Output the (x, y) coordinate of the center of the cell containing the given text.  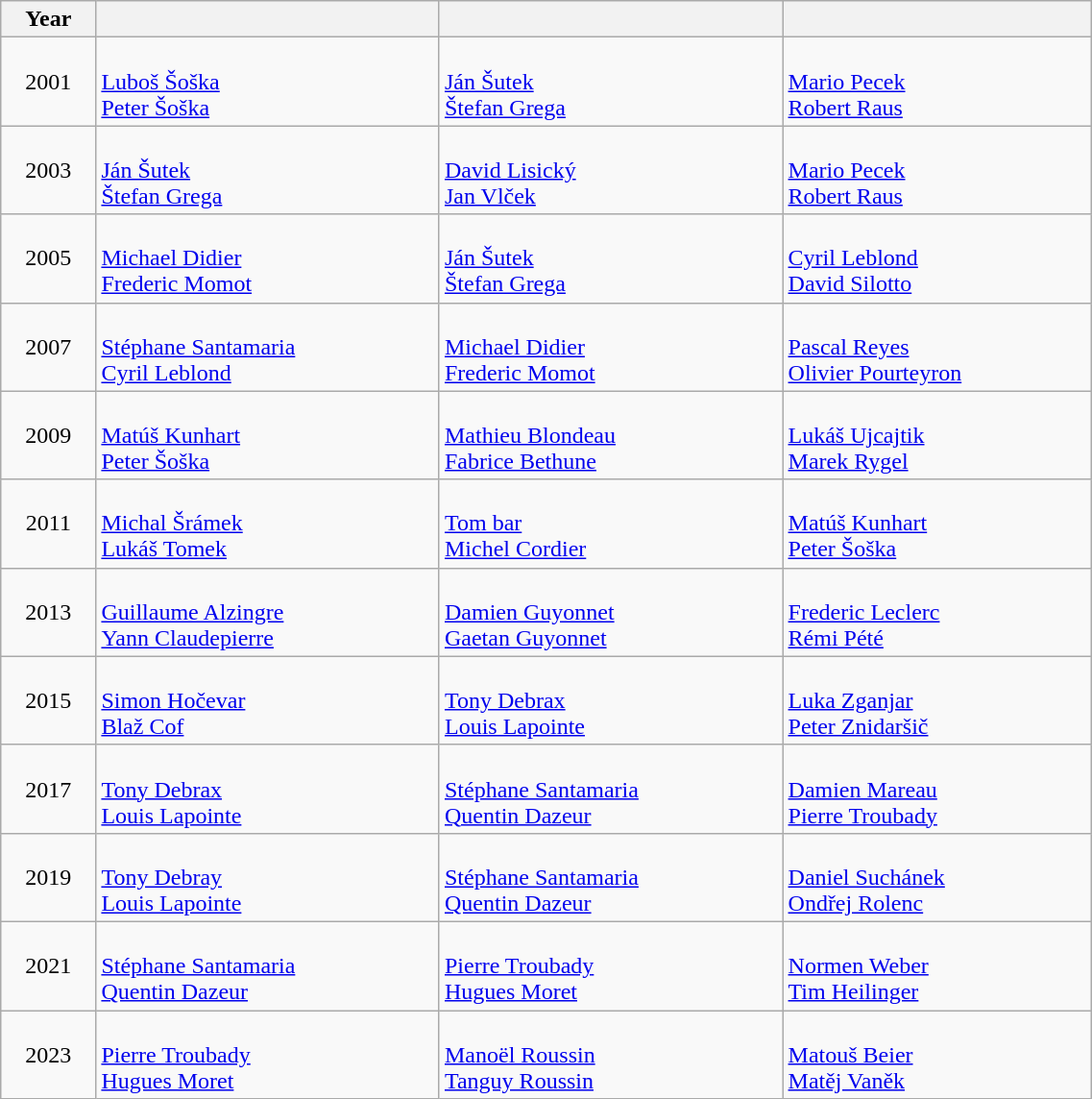
Daniel SuchánekOndřej Rolenc (937, 877)
2023 (48, 1055)
2011 (48, 524)
2005 (48, 258)
2015 (48, 700)
Normen WeberTim Heilinger (937, 965)
Damien GuyonnetGaetan Guyonnet (611, 612)
2001 (48, 82)
2003 (48, 170)
Mathieu BlondeauFabrice Bethune (611, 435)
Lukáš UjcajtikMarek Rygel (937, 435)
Pascal ReyesOlivier Pourteyron (937, 347)
2019 (48, 877)
Cyril LeblondDavid Silotto (937, 258)
2009 (48, 435)
Guillaume AlzingreYann Claudepierre (268, 612)
David LisickýJan Vlček (611, 170)
Luka ZganjarPeter Znidaršič (937, 700)
Simon HočevarBlaž Cof (268, 700)
Frederic LeclercRémi Pété (937, 612)
2007 (48, 347)
2017 (48, 789)
2013 (48, 612)
Tony DebrayLouis Lapointe (268, 877)
2021 (48, 965)
Matouš BeierMatěj Vaněk (937, 1055)
Year (48, 19)
Manoël RoussinTanguy Roussin (611, 1055)
Luboš ŠoškaPeter Šoška (268, 82)
Tom barMichel Cordier (611, 524)
Damien MareauPierre Troubady (937, 789)
Stéphane SantamariaCyril Leblond (268, 347)
Michal ŠrámekLukáš Tomek (268, 524)
